Extract the (X, Y) coordinate from the center of the cell holding the provided text.  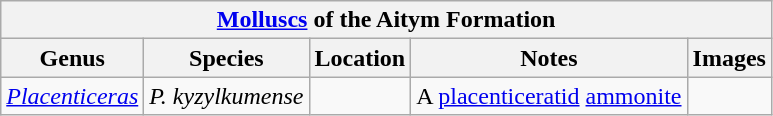
Location (360, 58)
Species (226, 58)
Molluscs of the Aitym Formation (386, 20)
A placenticeratid ammonite (549, 96)
Notes (549, 58)
Images (729, 58)
P. kyzylkumense (226, 96)
Genus (72, 58)
Placenticeras (72, 96)
